Identify which cell holds the provided text, then report its [X, Y] central coordinate. 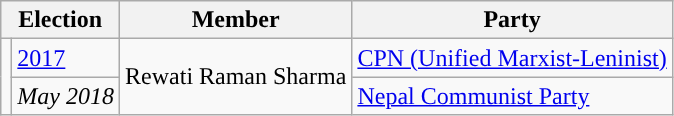
Rewati Raman Sharma [236, 77]
Nepal Communist Party [512, 96]
Party [512, 20]
May 2018 [66, 96]
Election [60, 20]
Member [236, 20]
CPN (Unified Marxist-Leninist) [512, 58]
2017 [66, 58]
